Determine the (x, y) coordinate at the center of the cell enclosing the given text.  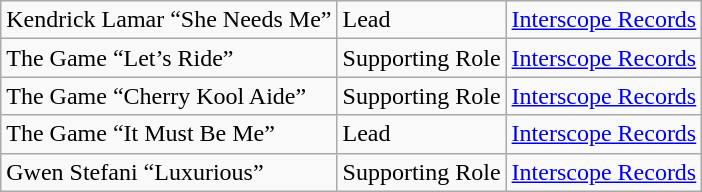
The Game “Let’s Ride” (169, 58)
Kendrick Lamar “She Needs Me” (169, 20)
The Game “Cherry Kool Aide” (169, 96)
The Game “It Must Be Me” (169, 134)
Gwen Stefani “Luxurious” (169, 172)
